Provide the [x, y] coordinate of the cell's center where the given text is located.  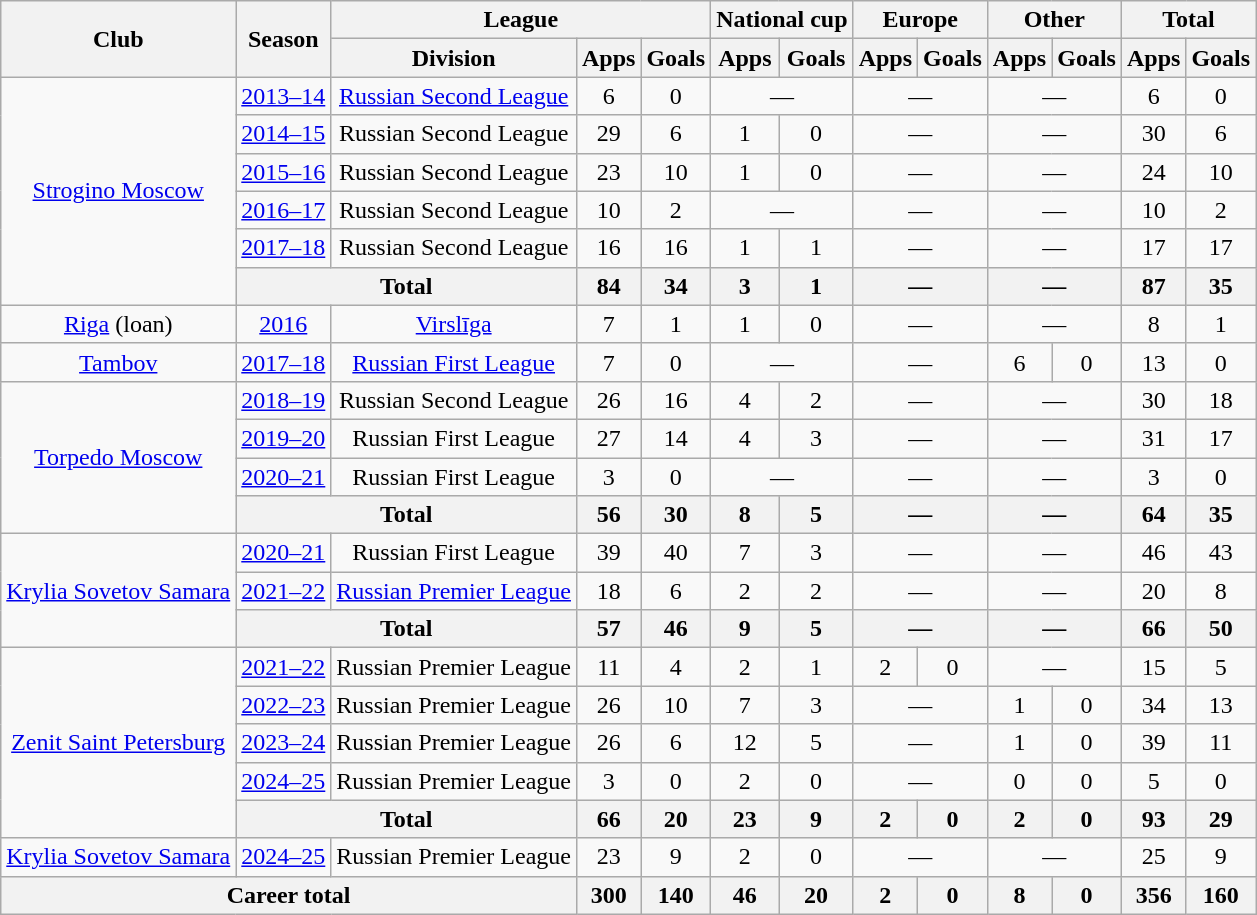
93 [1153, 819]
14 [676, 438]
56 [608, 515]
Strogino Moscow [118, 191]
National cup [782, 20]
57 [608, 629]
300 [608, 895]
2016 [284, 324]
2014–15 [284, 134]
24 [1153, 172]
Riga (loan) [118, 324]
2016–17 [284, 210]
140 [676, 895]
2019–20 [284, 438]
87 [1153, 286]
50 [1221, 629]
Career total [289, 895]
31 [1153, 438]
40 [676, 553]
160 [1221, 895]
2022–23 [284, 705]
Torpedo Moscow [118, 457]
27 [608, 438]
2015–16 [284, 172]
64 [1153, 515]
Tambov [118, 362]
2013–14 [284, 96]
15 [1153, 667]
League [521, 20]
2018–19 [284, 400]
84 [608, 286]
356 [1153, 895]
Other [1054, 20]
2023–24 [284, 743]
43 [1221, 553]
Europe [920, 20]
Club [118, 39]
Virslīga [454, 324]
25 [1153, 857]
12 [745, 743]
Zenit Saint Petersburg [118, 743]
Division [454, 58]
Season [284, 39]
